Find where the given text appears and provide that cell's center as [x, y] coordinate. 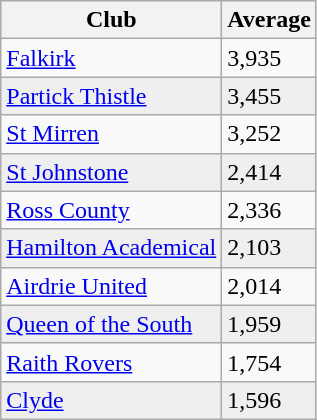
Partick Thistle [112, 96]
Club [112, 20]
1,754 [270, 362]
St Johnstone [112, 172]
2,014 [270, 286]
Ross County [112, 210]
3,252 [270, 134]
Clyde [112, 400]
Airdrie United [112, 286]
2,103 [270, 248]
Average [270, 20]
St Mirren [112, 134]
2,414 [270, 172]
3,935 [270, 58]
Falkirk [112, 58]
Raith Rovers [112, 362]
1,959 [270, 324]
2,336 [270, 210]
Hamilton Academical [112, 248]
3,455 [270, 96]
Queen of the South [112, 324]
1,596 [270, 400]
